Determine the (X, Y) coordinate at the center of the cell enclosing the given text.  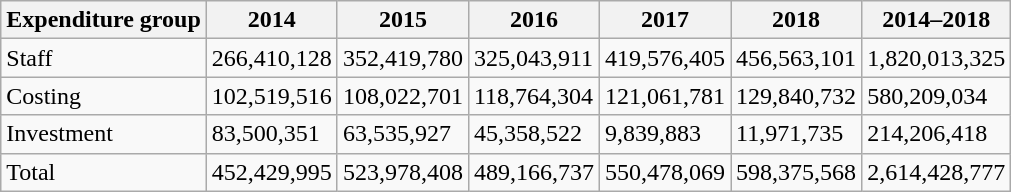
Costing (104, 96)
2014 (272, 20)
489,166,737 (534, 172)
2016 (534, 20)
9,839,883 (666, 134)
598,375,568 (796, 172)
214,206,418 (936, 134)
523,978,408 (402, 172)
11,971,735 (796, 134)
456,563,101 (796, 58)
121,061,781 (666, 96)
63,535,927 (402, 134)
118,764,304 (534, 96)
Expenditure group (104, 20)
352,419,780 (402, 58)
2014–2018 (936, 20)
108,022,701 (402, 96)
266,410,128 (272, 58)
550,478,069 (666, 172)
580,209,034 (936, 96)
2015 (402, 20)
1,820,013,325 (936, 58)
102,519,516 (272, 96)
129,840,732 (796, 96)
Staff (104, 58)
2,614,428,777 (936, 172)
2017 (666, 20)
83,500,351 (272, 134)
Total (104, 172)
452,429,995 (272, 172)
325,043,911 (534, 58)
Investment (104, 134)
419,576,405 (666, 58)
45,358,522 (534, 134)
2018 (796, 20)
